Locate the cell with the specified text and output its [x, y] center coordinate. 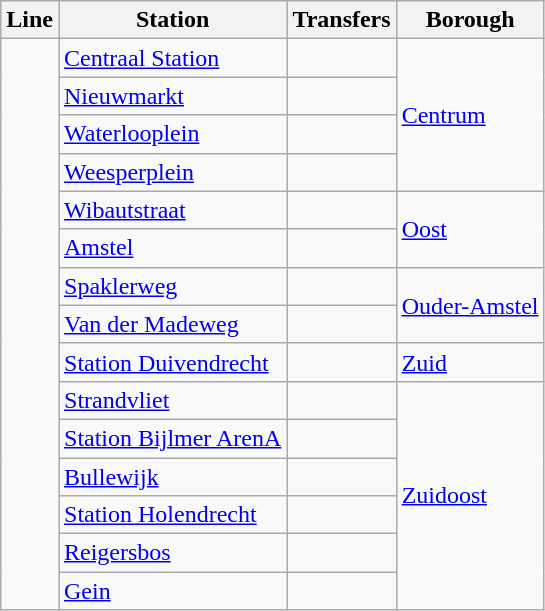
Strandvliet [172, 400]
Station [172, 20]
Transfers [342, 20]
Zuidoost [470, 495]
Weesperplein [172, 172]
Waterlooplein [172, 134]
Ouder-Amstel [470, 305]
Nieuwmarkt [172, 96]
Wibautstraat [172, 210]
Centraal Station [172, 58]
Station Duivendrecht [172, 362]
Borough [470, 20]
Bullewijk [172, 477]
Amstel [172, 248]
Zuid [470, 362]
Station Bijlmer ArenA [172, 438]
Line [30, 20]
Reigersbos [172, 553]
Oost [470, 229]
Station Holendrecht [172, 515]
Van der Madeweg [172, 324]
Centrum [470, 115]
Spaklerweg [172, 286]
Gein [172, 591]
